Return the [x, y] coordinate for the center point of the cell that contains the specified text.  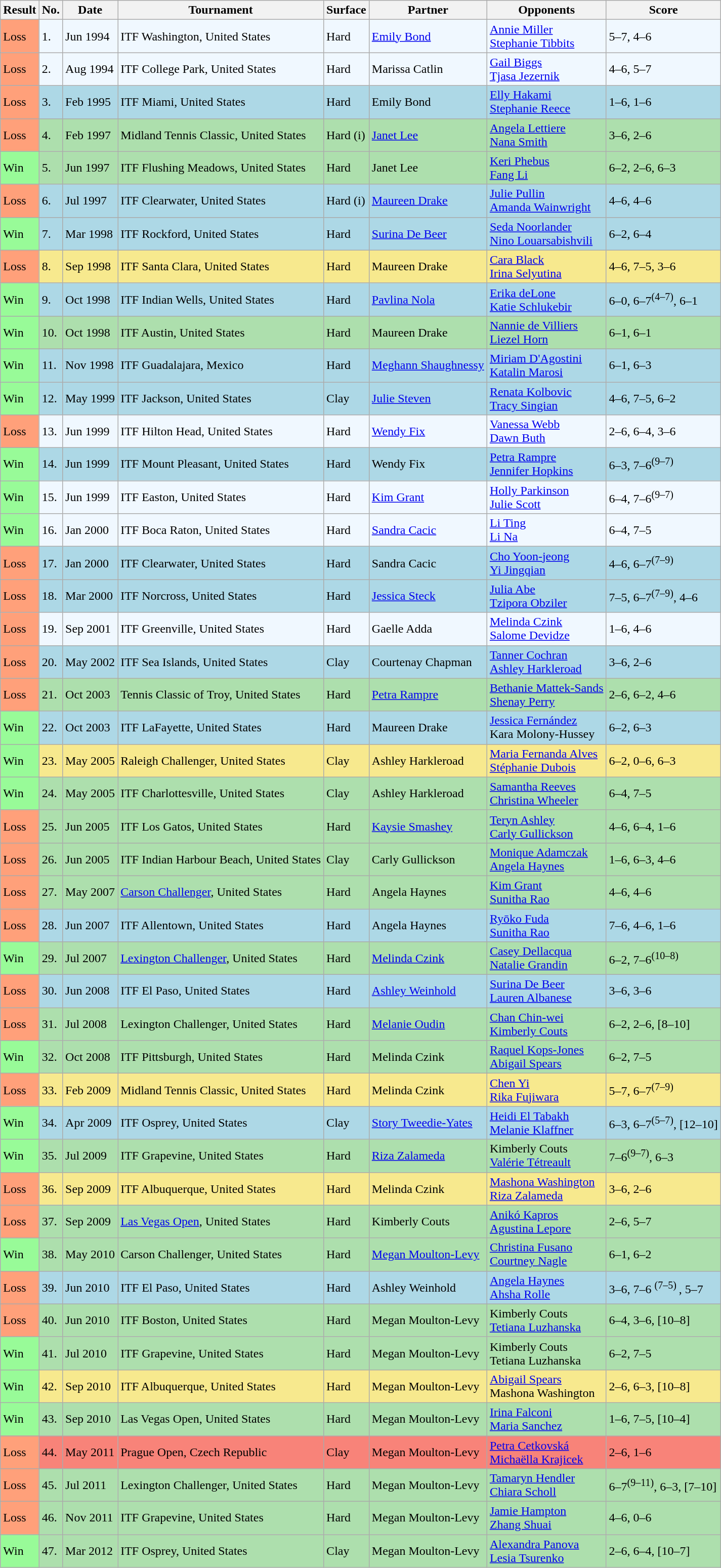
Mar 2012 [90, 1551]
Julie Pullin Amanda Wainwright [546, 200]
4–6, 7–5, 6–2 [663, 398]
Kimberly Couts [428, 1222]
22. [51, 728]
Abigail Spears Mashona Washington [546, 1386]
44. [51, 1452]
ITF Sea Islands, United States [221, 662]
1–6, 4–6 [663, 629]
Tennis Classic of Troy, United States [221, 694]
ITF Mount Pleasant, United States [221, 465]
Ryōko Fuda Sunitha Rao [546, 925]
Jessica Steck [428, 596]
Jul 1997 [90, 200]
36. [51, 1188]
Oct 2008 [90, 1057]
Cho Yoon-jeong Yi Jingqian [546, 563]
ITF Miami, United States [221, 102]
May 2011 [90, 1452]
Tamaryn Hendler Chiara Scholl [546, 1485]
19. [51, 629]
Annie Miller Stephanie Tibbits [546, 36]
ITF Flushing Meadows, United States [221, 168]
ITF College Park, United States [221, 69]
Jul 2008 [90, 1024]
Keri Phebus Fang Li [546, 168]
ITF Allentown, United States [221, 925]
5–7, 6–7(7–9) [663, 1090]
2–6, 6–3, [10–8] [663, 1386]
34. [51, 1123]
ITF Austin, United States [221, 332]
6–2, 6–3 [663, 728]
Kaysie Smashey [428, 826]
9. [51, 300]
6–7(9–11), 6–3, [7–10] [663, 1485]
6–0, 6–7(4–7), 6–1 [663, 300]
6–1, 6–1 [663, 332]
ITF Norcross, United States [221, 596]
6–2, 0–6, 6–3 [663, 760]
ITF Los Gatos, United States [221, 826]
26. [51, 859]
46. [51, 1518]
ITF Indian Harbour Beach, United States [221, 859]
Jessica Fernández Kara Molony-Hussey [546, 728]
2–6, 6–2, 4–6 [663, 694]
Marissa Catlin [428, 69]
4–6, 0–6 [663, 1518]
Apr 2009 [90, 1123]
4–6, 6–4, 1–6 [663, 826]
7–5, 6–7(7–9), 4–6 [663, 596]
Raleigh Challenger, United States [221, 760]
Story Tweedie-Yates [428, 1123]
32. [51, 1057]
35. [51, 1156]
28. [51, 925]
6–2, 2–6, [8–10] [663, 1024]
Anikó Kapros Agustina Lepore [546, 1222]
40. [51, 1320]
Holly Parkinson Julie Scott [546, 497]
ITF Hilton Head, United States [221, 431]
Jun 1997 [90, 168]
Raquel Kops-Jones Abigail Spears [546, 1057]
13. [51, 431]
May 2007 [90, 892]
ITF LaFayette, United States [221, 728]
Jamie Hampton Zhang Shuai [546, 1518]
6–2, 2–6, 6–3 [663, 168]
Jun 2008 [90, 991]
Alexandra Panova Lesia Tsurenko [546, 1551]
Petra Rampre [428, 694]
Petra Rampre Jennifer Hopkins [546, 465]
20. [51, 662]
ITF Washington, United States [221, 36]
39. [51, 1288]
4–6, 5–7 [663, 69]
Aug 1994 [90, 69]
6–3, 6–7(5–7), [12–10] [663, 1123]
4–6, 7–5, 3–6 [663, 266]
ITF Boston, United States [221, 1320]
21. [51, 694]
24. [51, 794]
6. [51, 200]
6–1, 6–2 [663, 1254]
ITF Greenville, United States [221, 629]
30. [51, 991]
Sep 1998 [90, 266]
No. [51, 10]
Riza Zalameda [428, 1156]
Elly Hakami Stephanie Reece [546, 102]
Monique Adamczak Angela Haynes [546, 859]
May 2002 [90, 662]
3–6, 7–6 (7–5) , 5–7 [663, 1288]
ITF Guadalajara, Mexico [221, 365]
Prague Open, Czech Republic [221, 1452]
Erika deLone Katie Schlukebir [546, 300]
Julia Abe Tzipora Obziler [546, 596]
8. [51, 266]
16. [51, 530]
6–4, 7–6(9–7) [663, 497]
6–3, 7–6(9–7) [663, 465]
Pavlina Nola [428, 300]
Mar 2000 [90, 596]
Nov 2011 [90, 1518]
ITF Boca Raton, United States [221, 530]
43. [51, 1419]
Surface [347, 10]
Surina De Beer Lauren Albanese [546, 991]
Jun 1994 [90, 36]
Teryn Ashley Carly Gullickson [546, 826]
Bethanie Mattek-Sands Shenay Perry [546, 694]
ITF Charlottesville, United States [221, 794]
Score [663, 10]
Jun 2007 [90, 925]
Angela Lettiere Nana Smith [546, 135]
1–6, 7–5, [10–4] [663, 1419]
31. [51, 1024]
1–6, 6–3, 4–6 [663, 859]
ITF Indian Wells, United States [221, 300]
6–4, 3–6, [10–8] [663, 1320]
Casey Dellacqua Natalie Grandin [546, 959]
Meghann Shaughnessy [428, 365]
Courtenay Chapman [428, 662]
Mar 1998 [90, 234]
Cara Black Irina Selyutina [546, 266]
Tanner Cochran Ashley Harkleroad [546, 662]
Julie Steven [428, 398]
2–6, 6–4, 3–6 [663, 431]
33. [51, 1090]
37. [51, 1222]
Miriam D'Agostini Katalin Marosi [546, 365]
Jul 2007 [90, 959]
ITF Jackson, United States [221, 398]
Gaelle Adda [428, 629]
ITF Easton, United States [221, 497]
Samantha Reeves Christina Wheeler [546, 794]
17. [51, 563]
2–6, 1–6 [663, 1452]
Feb 1995 [90, 102]
1. [51, 36]
41. [51, 1353]
45. [51, 1485]
10. [51, 332]
25. [51, 826]
Feb 1997 [90, 135]
ITF Santa Clara, United States [221, 266]
38. [51, 1254]
18. [51, 596]
Kim Grant [428, 497]
6–2, 6–4 [663, 234]
Date [90, 10]
Petra Cetkovská Michaëlla Krajicek [546, 1452]
Nov 1998 [90, 365]
Kim Grant Sunitha Rao [546, 892]
Partner [428, 10]
4–6, 6–7(7–9) [663, 563]
Seda Noorlander Nino Louarsabishvili [546, 234]
5. [51, 168]
Gail Biggs Tjasa Jezernik [546, 69]
Feb 2009 [90, 1090]
7. [51, 234]
Melanie Oudin [428, 1024]
Chan Chin-wei Kimberly Couts [546, 1024]
Result [20, 10]
47. [51, 1551]
Mashona Washington Riza Zalameda [546, 1188]
2–6, 6–4, [10–7] [663, 1551]
11. [51, 365]
12. [51, 398]
Angela Haynes Ahsha Rolle [546, 1288]
Melinda Czink Salome Devidze [546, 629]
7–6(9–7), 6–3 [663, 1156]
Kimberly Couts Valérie Tétreault [546, 1156]
Maria Fernanda Alves Stéphanie Dubois [546, 760]
2–6, 5–7 [663, 1222]
Surina De Beer [428, 234]
Chen Yi Rika Fujiwara [546, 1090]
29. [51, 959]
3. [51, 102]
May 1999 [90, 398]
Li Ting Li Na [546, 530]
3–6, 3–6 [663, 991]
7–6, 4–6, 1–6 [663, 925]
ITF Rockford, United States [221, 234]
Sep 2001 [90, 629]
Nannie de Villiers Liezel Horn [546, 332]
5–7, 4–6 [663, 36]
ITF Pittsburgh, United States [221, 1057]
Vanessa Webb Dawn Buth [546, 431]
6–2, 7–6(10–8) [663, 959]
6–1, 6–3 [663, 365]
Christina Fusano Courtney Nagle [546, 1254]
4. [51, 135]
Opponents [546, 10]
27. [51, 892]
Tournament [221, 10]
42. [51, 1386]
Carly Gullickson [428, 859]
Heidi El Tabakh Melanie Klaffner [546, 1123]
14. [51, 465]
May 2010 [90, 1254]
Jul 2011 [90, 1485]
23. [51, 760]
Jul 2010 [90, 1353]
15. [51, 497]
Renata Kolbovic Tracy Singian [546, 398]
1–6, 1–6 [663, 102]
Irina Falconi Maria Sanchez [546, 1419]
2. [51, 69]
Jul 2009 [90, 1156]
